Search for the cell housing the specified text and yield its [X, Y] center coordinate. 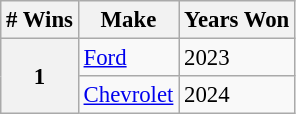
2023 [237, 58]
2024 [237, 95]
1 [40, 76]
Years Won [237, 20]
# Wins [40, 20]
Make [128, 20]
Chevrolet [128, 95]
Ford [128, 58]
